Detect which cell encompasses the target text, then output its (x, y) center coordinate. 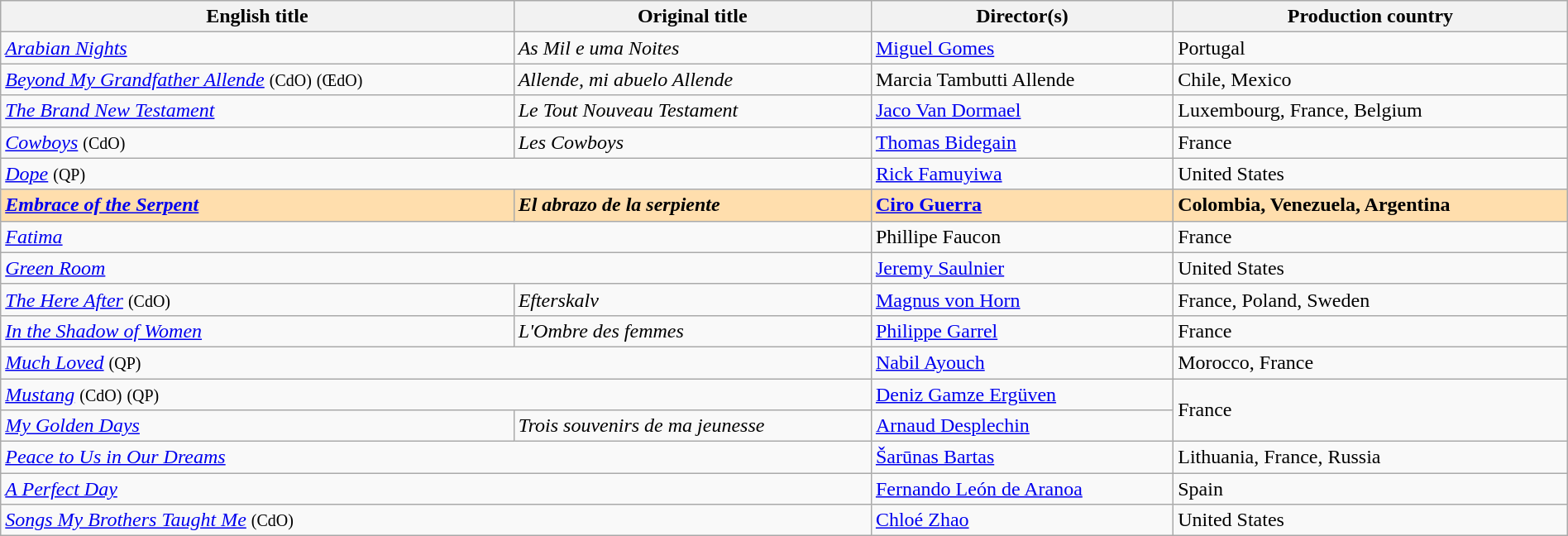
Rick Famuyiwa (1022, 174)
Fernando León de Aranoa (1022, 489)
Thomas Bidegain (1022, 142)
English title (257, 17)
Original title (692, 17)
In the Shadow of Women (257, 331)
As Mil e uma Noites (692, 48)
Magnus von Horn (1022, 299)
El abrazo de la serpiente (692, 205)
Director(s) (1022, 17)
Chile, Mexico (1371, 79)
Colombia, Venezuela, Argentina (1371, 205)
Arabian Nights (257, 48)
Les Cowboys (692, 142)
Jeremy Saulnier (1022, 268)
My Golden Days (257, 426)
The Here After (CdO) (257, 299)
France, Poland, Sweden (1371, 299)
Allende, mi abuelo Allende (692, 79)
Much Loved (QP) (437, 362)
Nabil Ayouch (1022, 362)
Green Room (437, 268)
Deniz Gamze Ergüven (1022, 395)
Le Tout Nouveau Testament (692, 111)
Beyond My Grandfather Allende (CdO) (ŒdO) (257, 79)
L'Ombre des femmes (692, 331)
Šarūnas Bartas (1022, 457)
Efterskalv (692, 299)
Mustang (CdO) (QP) (437, 395)
Lithuania, France, Russia (1371, 457)
Marcia Tambutti Allende (1022, 79)
Cowboys (CdO) (257, 142)
Fatima (437, 237)
Chloé Zhao (1022, 520)
The Brand New Testament (257, 111)
Spain (1371, 489)
Morocco, France (1371, 362)
Peace to Us in Our Dreams (437, 457)
Ciro Guerra (1022, 205)
Portugal (1371, 48)
Dope (QP) (437, 174)
Trois souvenirs de ma jeunesse (692, 426)
Arnaud Desplechin (1022, 426)
Embrace of the Serpent (257, 205)
Miguel Gomes (1022, 48)
A Perfect Day (437, 489)
Songs My Brothers Taught Me (CdO) (437, 520)
Philippe Garrel (1022, 331)
Luxembourg, France, Belgium (1371, 111)
Jaco Van Dormael (1022, 111)
Production country (1371, 17)
Phillipe Faucon (1022, 237)
